Search for the cell housing the specified text and yield its (X, Y) center coordinate. 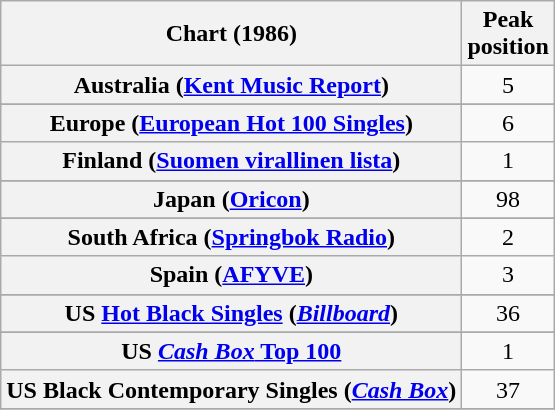
Europe (European Hot 100 Singles) (232, 123)
37 (508, 389)
Australia (Kent Music Report) (232, 85)
6 (508, 123)
US Cash Box Top 100 (232, 351)
2 (508, 237)
Japan (Oricon) (232, 199)
Peakposition (508, 34)
US Hot Black Singles (Billboard) (232, 313)
Finland (Suomen virallinen lista) (232, 161)
Spain (AFYVE) (232, 275)
5 (508, 85)
US Black Contemporary Singles (Cash Box) (232, 389)
Chart (1986) (232, 34)
South Africa (Springbok Radio) (232, 237)
3 (508, 275)
98 (508, 199)
36 (508, 313)
